Search for the cell housing the specified text and yield its [X, Y] center coordinate. 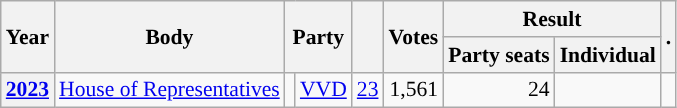
24 [498, 90]
Party seats [498, 55]
. [669, 36]
Votes [414, 36]
23 [368, 90]
1,561 [414, 90]
2023 [28, 90]
Result [552, 19]
Body [170, 36]
House of Representatives [170, 90]
VVD [324, 90]
Individual [608, 55]
Party [318, 36]
Year [28, 36]
